From the cell containing the given text, extract its center point as (X, Y) coordinate. 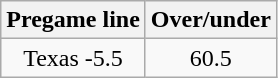
Texas -5.5 (74, 58)
Over/under (210, 20)
Pregame line (74, 20)
60.5 (210, 58)
